Return [X, Y] of the center of cell containing provided text 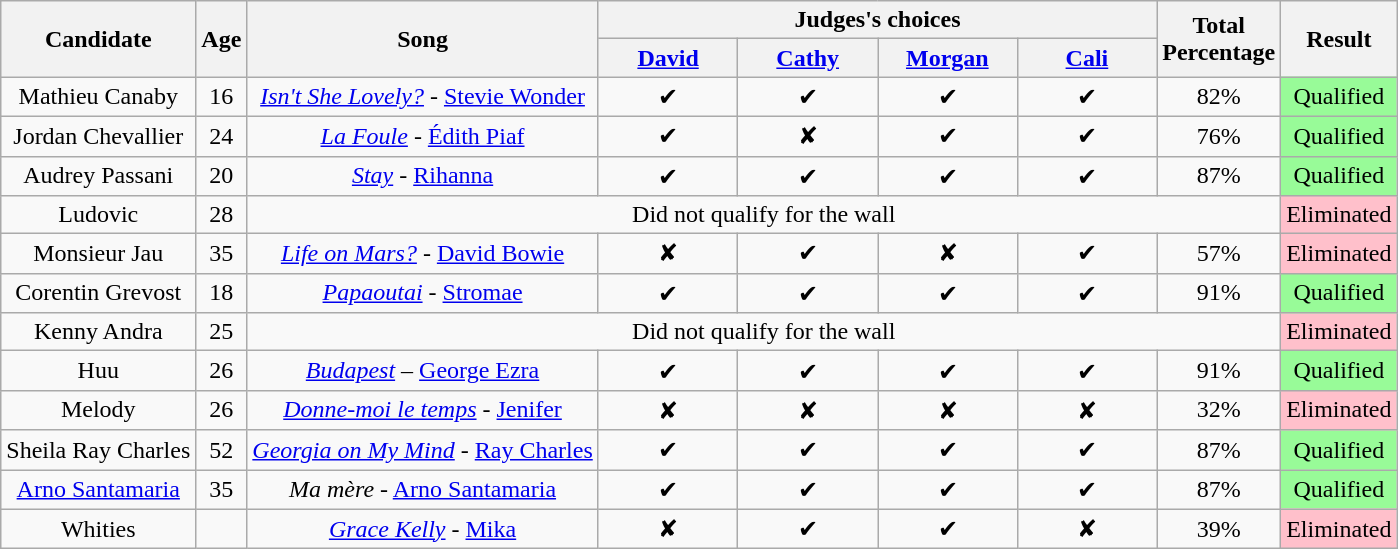
25 [222, 332]
Total Percentage [1219, 39]
Morgan [948, 58]
Candidate [98, 39]
Grace Kelly - Mika [422, 529]
Kenny Andra [98, 332]
Arno Santamaria [98, 490]
Life on Mars? - David Bowie [422, 254]
76% [1219, 136]
Mathieu Canaby [98, 97]
28 [222, 215]
Isn't She Lovely? - Stevie Wonder [422, 97]
La Foule - Édith Piaf [422, 136]
Jordan Chevallier [98, 136]
Whities [98, 529]
Georgia on My Mind - Ray Charles [422, 450]
Melody [98, 410]
Song [422, 39]
57% [1219, 254]
82% [1219, 97]
Donne-moi le temps - Jenifer [422, 410]
18 [222, 293]
Monsieur Jau [98, 254]
Audrey Passani [98, 176]
Cali [1087, 58]
24 [222, 136]
52 [222, 450]
Stay - Rihanna [422, 176]
39% [1219, 529]
Ma mère - Arno Santamaria [422, 490]
Judges's choices [877, 20]
20 [222, 176]
Sheila Ray Charles [98, 450]
Cathy [808, 58]
32% [1219, 410]
Papaoutai - Stromae [422, 293]
Budapest – George Ezra [422, 371]
Corentin Grevost [98, 293]
Huu [98, 371]
Ludovic [98, 215]
Result [1339, 39]
Age [222, 39]
16 [222, 97]
David [668, 58]
